Scan for the cell matching the given text and deliver its (X, Y) coordinate at center. 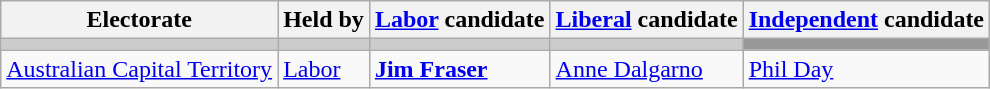
Labor candidate (460, 20)
Independent candidate (866, 20)
Australian Capital Territory (140, 69)
Phil Day (866, 69)
Held by (324, 20)
Jim Fraser (460, 69)
Labor (324, 69)
Anne Dalgarno (646, 69)
Liberal candidate (646, 20)
Electorate (140, 20)
